Identify which cell holds the provided text, then report its (x, y) central coordinate. 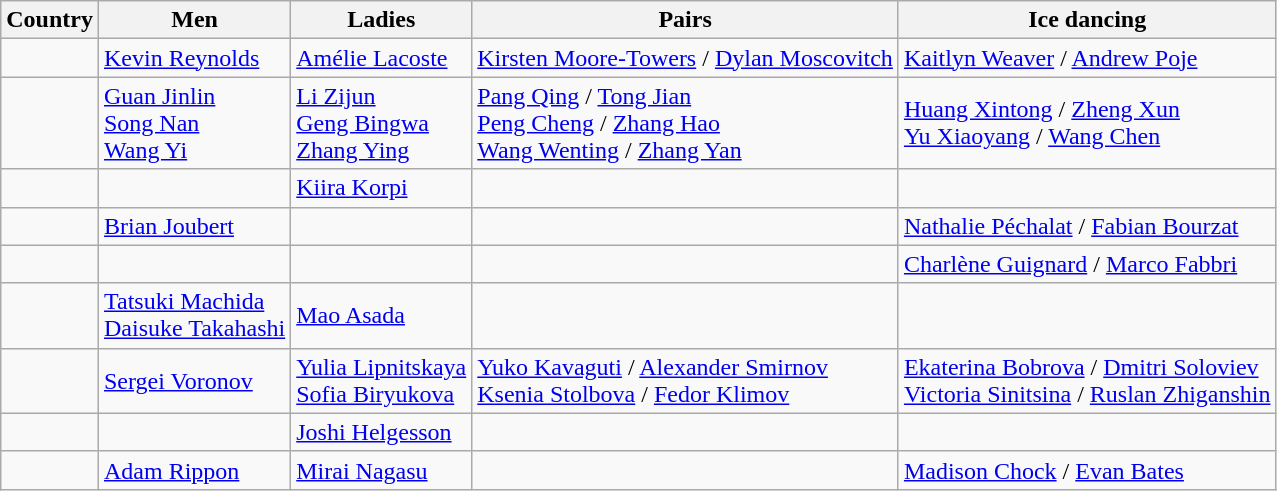
Mao Asada (382, 316)
Huang Xintong / Zheng Xun Yu Xiaoyang / Wang Chen (1087, 123)
Amélie Lacoste (382, 58)
Yuko Kavaguti / Alexander Smirnov Ksenia Stolbova / Fedor Klimov (686, 380)
Joshi Helgesson (382, 432)
Ekaterina Bobrova / Dmitri Soloviev Victoria Sinitsina / Ruslan Zhiganshin (1087, 380)
Madison Chock / Evan Bates (1087, 470)
Kiira Korpi (382, 188)
Pang Qing / Tong Jian Peng Cheng / Zhang Hao Wang Wenting / Zhang Yan (686, 123)
Country (50, 20)
Charlène Guignard / Marco Fabbri (1087, 264)
Li Zijun Geng Bingwa Zhang Ying (382, 123)
Kevin Reynolds (194, 58)
Yulia Lipnitskaya Sofia Biryukova (382, 380)
Men (194, 20)
Tatsuki Machida Daisuke Takahashi (194, 316)
Pairs (686, 20)
Adam Rippon (194, 470)
Kirsten Moore-Towers / Dylan Moscovitch (686, 58)
Guan Jinlin Song Nan Wang Yi (194, 123)
Ice dancing (1087, 20)
Sergei Voronov (194, 380)
Mirai Nagasu (382, 470)
Nathalie Péchalat / Fabian Bourzat (1087, 226)
Brian Joubert (194, 226)
Kaitlyn Weaver / Andrew Poje (1087, 58)
Ladies (382, 20)
